Locate the cell with the specified text and output its [x, y] center coordinate. 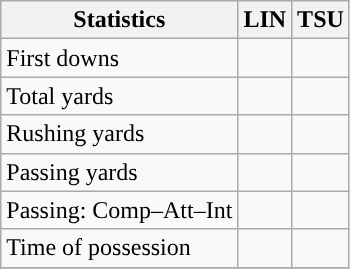
Passing yards [120, 172]
Passing: Comp–Att–Int [120, 210]
TSU [321, 20]
Total yards [120, 96]
Rushing yards [120, 134]
First downs [120, 58]
Statistics [120, 20]
Time of possession [120, 248]
LIN [265, 20]
